Locate the cell with the specified text and output its (x, y) center coordinate. 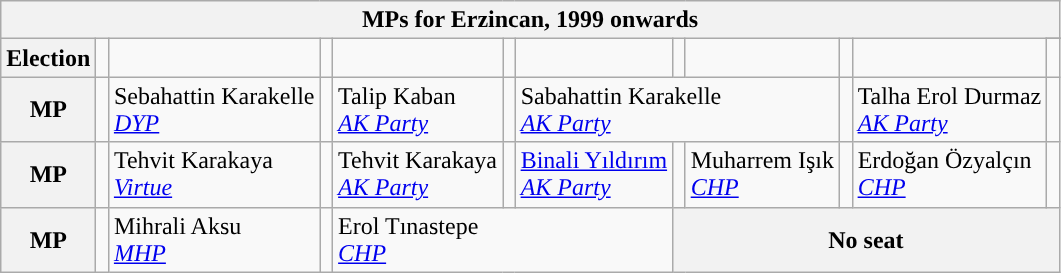
Tehvit KarakayaAK Party (418, 174)
Erdoğan ÖzyalçınCHP (950, 174)
Sebahattin KarakelleDYP (214, 110)
No seat (866, 240)
Talip KabanAK Party (418, 110)
Mihrali AksuMHP (214, 240)
Erol TınastepeCHP (503, 240)
Muharrem IşıkCHP (762, 174)
Binali YıldırımAK Party (594, 174)
MPs for Erzincan, 1999 onwards (530, 20)
Tehvit KarakayaVirtue (214, 174)
Talha Erol DurmazAK Party (950, 110)
Sabahattin KarakelleAK Party (677, 110)
Election (48, 58)
